Search for the cell housing the specified text and yield its [X, Y] center coordinate. 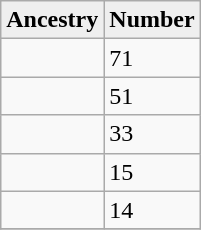
15 [152, 172]
Ancestry [52, 20]
33 [152, 134]
71 [152, 58]
Number [152, 20]
14 [152, 210]
51 [152, 96]
